From the cell containing the given text, extract its center point as (x, y) coordinate. 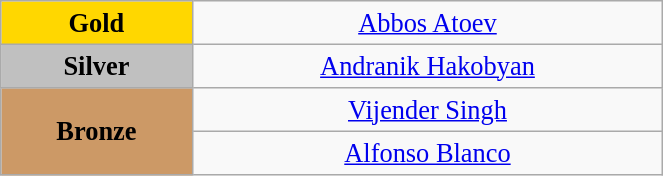
Silver (96, 66)
Bronze (96, 130)
Abbos Atoev (428, 22)
Alfonso Blanco (428, 153)
Andranik Hakobyan (428, 66)
Vijender Singh (428, 109)
Gold (96, 22)
